Provide the (x, y) coordinate of the cell's center where the given text is located.  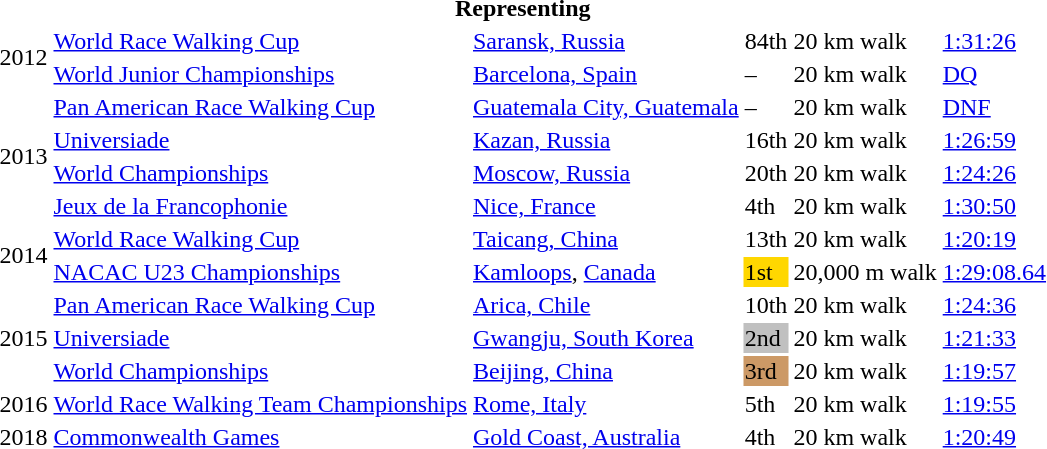
1:24:26 (994, 173)
Kamloops, Canada (606, 272)
Guatemala City, Guatemala (606, 107)
DQ (994, 74)
Barcelona, Spain (606, 74)
1:21:33 (994, 338)
1:26:59 (994, 140)
NACAC U23 Championships (260, 272)
Moscow, Russia (606, 173)
1:19:57 (994, 371)
World Race Walking Team Championships (260, 404)
1:24:36 (994, 305)
Taicang, China (606, 239)
13th (766, 239)
20,000 m walk (865, 272)
2nd (766, 338)
Nice, France (606, 206)
3rd (766, 371)
Saransk, Russia (606, 41)
1:20:19 (994, 239)
Arica, Chile (606, 305)
1:19:55 (994, 404)
5th (766, 404)
20th (766, 173)
Beijing, China (606, 371)
10th (766, 305)
84th (766, 41)
Rome, Italy (606, 404)
1st (766, 272)
1:31:26 (994, 41)
4th (766, 206)
DNF (994, 107)
1:29:08.64 (994, 272)
World Junior Championships (260, 74)
1:30:50 (994, 206)
Jeux de la Francophonie (260, 206)
Kazan, Russia (606, 140)
16th (766, 140)
Gwangju, South Korea (606, 338)
